Extract the (x, y) coordinate from the center of the cell holding the provided text.  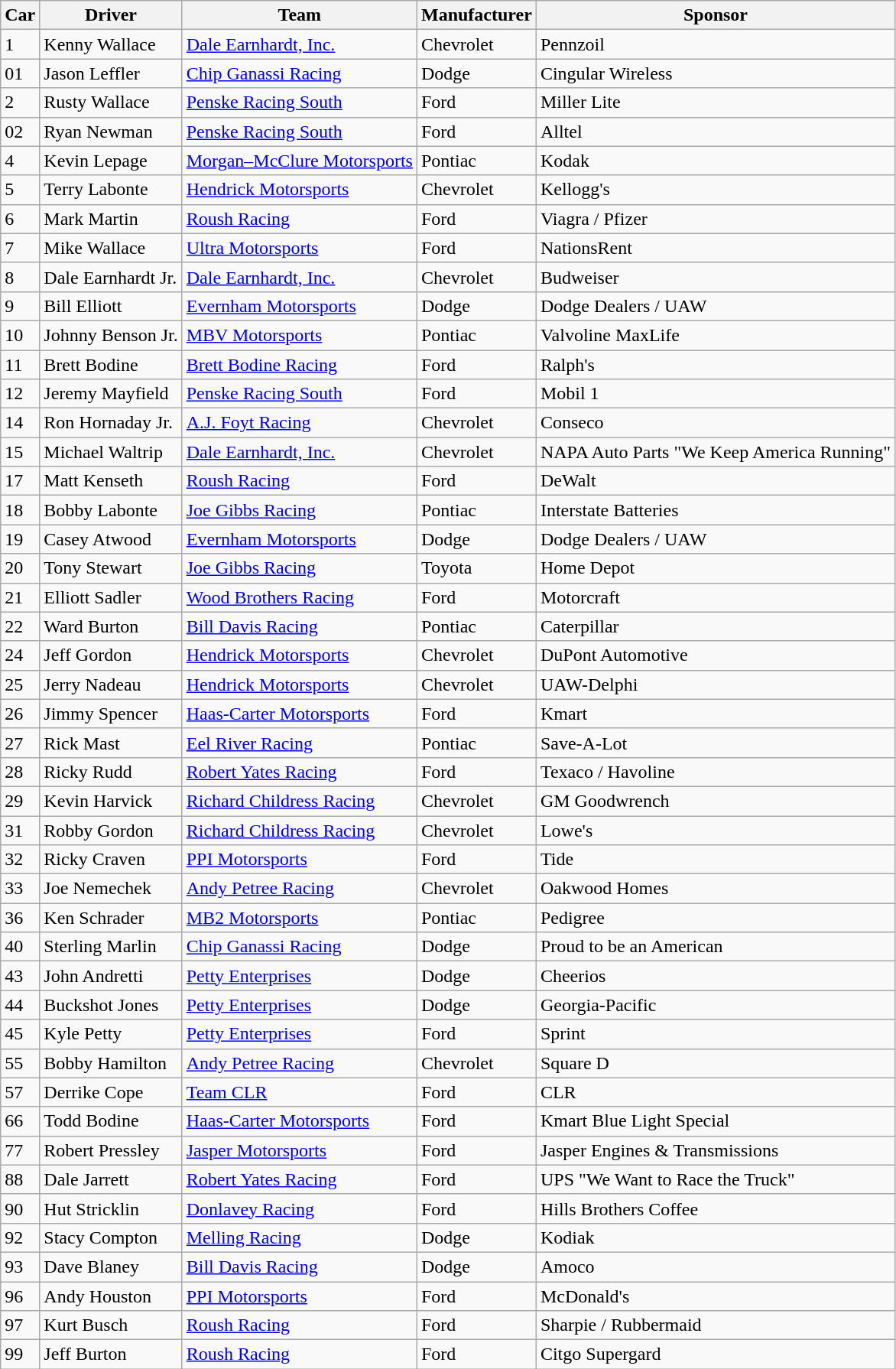
97 (20, 1325)
Matt Kenseth (111, 481)
Kodiak (716, 1237)
25 (20, 684)
UPS "We Want to Race the Truck" (716, 1179)
Mark Martin (111, 219)
01 (20, 73)
Conseco (716, 423)
Kevin Harvick (111, 801)
Kmart (716, 714)
28 (20, 772)
Motorcraft (716, 597)
Kenny Wallace (111, 44)
Ryan Newman (111, 132)
57 (20, 1092)
Valvoline MaxLife (716, 335)
77 (20, 1150)
Hut Stricklin (111, 1208)
Save-A-Lot (716, 743)
MBV Motorsports (300, 335)
10 (20, 335)
32 (20, 860)
Ricky Rudd (111, 772)
Manufacturer (476, 15)
Budweiser (716, 277)
22 (20, 626)
Team CLR (300, 1092)
Jimmy Spencer (111, 714)
Proud to be an American (716, 947)
GM Goodwrench (716, 801)
Jasper Engines & Transmissions (716, 1150)
44 (20, 1005)
21 (20, 597)
14 (20, 423)
Ultra Motorsports (300, 248)
Casey Atwood (111, 539)
Viagra / Pfizer (716, 219)
Tide (716, 860)
33 (20, 889)
31 (20, 830)
Robby Gordon (111, 830)
John Andretti (111, 976)
Georgia-Pacific (716, 1005)
Rusty Wallace (111, 102)
Dale Earnhardt Jr. (111, 277)
Kyle Petty (111, 1034)
Sponsor (716, 15)
DuPont Automotive (716, 655)
1 (20, 44)
MB2 Motorsports (300, 918)
99 (20, 1354)
Interstate Batteries (716, 510)
20 (20, 568)
Mobil 1 (716, 394)
Todd Bodine (111, 1121)
Oakwood Homes (716, 889)
Jerry Nadeau (111, 684)
6 (20, 219)
Johnny Benson Jr. (111, 335)
Derrike Cope (111, 1092)
McDonald's (716, 1296)
55 (20, 1063)
Stacy Compton (111, 1237)
Amoco (716, 1267)
Terry Labonte (111, 190)
Hills Brothers Coffee (716, 1208)
Morgan–McClure Motorsports (300, 161)
CLR (716, 1092)
93 (20, 1267)
Bill Elliott (111, 306)
45 (20, 1034)
9 (20, 306)
A.J. Foyt Racing (300, 423)
Square D (716, 1063)
Jasper Motorsports (300, 1150)
Kevin Lepage (111, 161)
19 (20, 539)
Rick Mast (111, 743)
12 (20, 394)
40 (20, 947)
Ken Schrader (111, 918)
Michael Waltrip (111, 452)
Sharpie / Rubbermaid (716, 1325)
02 (20, 132)
Cingular Wireless (716, 73)
Home Depot (716, 568)
4 (20, 161)
Cheerios (716, 976)
Caterpillar (716, 626)
24 (20, 655)
Toyota (476, 568)
Team (300, 15)
Joe Nemechek (111, 889)
Donlavey Racing (300, 1208)
Citgo Supergard (716, 1354)
Buckshot Jones (111, 1005)
96 (20, 1296)
2 (20, 102)
Kodak (716, 161)
Sterling Marlin (111, 947)
UAW-Delphi (716, 684)
NAPA Auto Parts "We Keep America Running" (716, 452)
Pedigree (716, 918)
5 (20, 190)
92 (20, 1237)
Pennzoil (716, 44)
Jason Leffler (111, 73)
Mike Wallace (111, 248)
Bobby Hamilton (111, 1063)
DeWalt (716, 481)
Andy Houston (111, 1296)
Miller Lite (716, 102)
Bobby Labonte (111, 510)
Robert Pressley (111, 1150)
Wood Brothers Racing (300, 597)
Driver (111, 15)
Ralph's (716, 365)
Kellogg's (716, 190)
Texaco / Havoline (716, 772)
NationsRent (716, 248)
26 (20, 714)
18 (20, 510)
Jeremy Mayfield (111, 394)
Brett Bodine Racing (300, 365)
Kurt Busch (111, 1325)
Tony Stewart (111, 568)
Alltel (716, 132)
Melling Racing (300, 1237)
Brett Bodine (111, 365)
90 (20, 1208)
Ward Burton (111, 626)
Ron Hornaday Jr. (111, 423)
Lowe's (716, 830)
Eel River Racing (300, 743)
43 (20, 976)
Ricky Craven (111, 860)
17 (20, 481)
Sprint (716, 1034)
11 (20, 365)
15 (20, 452)
Jeff Gordon (111, 655)
Dale Jarrett (111, 1179)
Car (20, 15)
27 (20, 743)
Kmart Blue Light Special (716, 1121)
Jeff Burton (111, 1354)
7 (20, 248)
Dave Blaney (111, 1267)
29 (20, 801)
8 (20, 277)
88 (20, 1179)
36 (20, 918)
Elliott Sadler (111, 597)
66 (20, 1121)
